Return the (x, y) coordinate for the center point of the cell that contains the specified text.  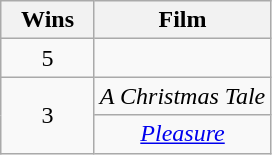
5 (48, 58)
A Christmas Tale (182, 96)
Wins (48, 20)
Pleasure (182, 134)
3 (48, 115)
Film (182, 20)
